Return (x, y) of the center of cell containing provided text 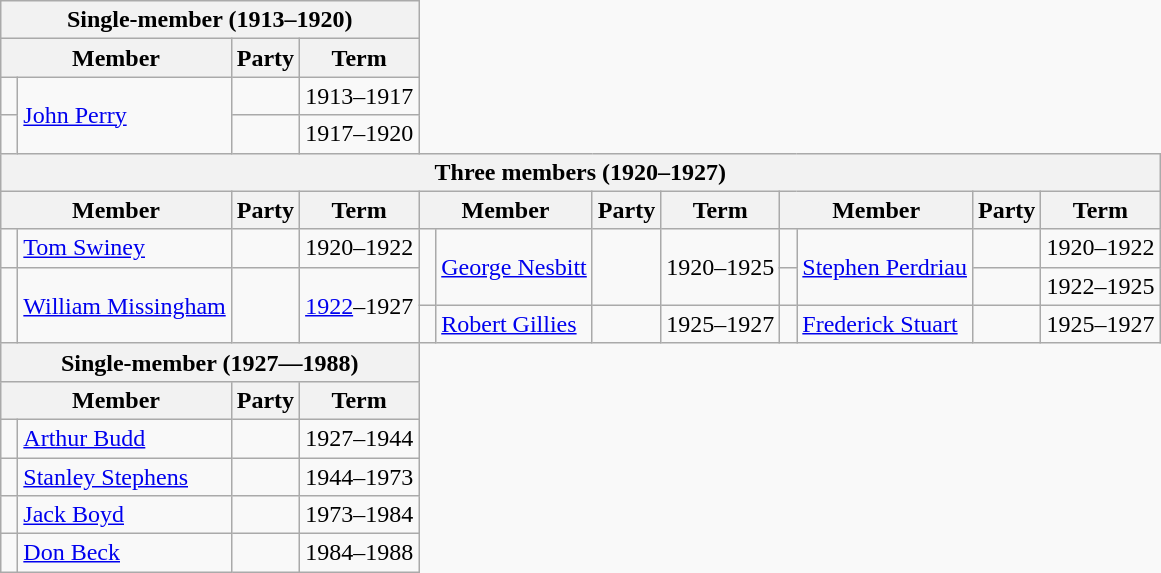
Frederick Stuart (885, 324)
1913–1917 (360, 96)
Stephen Perdriau (885, 267)
1973–1984 (360, 515)
1922–1927 (360, 305)
William Missingham (124, 305)
1927–1944 (360, 438)
Robert Gillies (514, 324)
Stanley Stephens (124, 477)
1917–1920 (360, 134)
Don Beck (124, 553)
1984–1988 (360, 553)
Arthur Budd (124, 438)
Single-member (1913–1920) (210, 20)
Tom Swiney (124, 248)
1920–1925 (720, 267)
1944–1973 (360, 477)
John Perry (124, 115)
George Nesbitt (514, 267)
Jack Boyd (124, 515)
Three members (1920–1927) (580, 172)
1922–1925 (1100, 286)
Single-member (1927—1988) (210, 362)
